Locate the cell with the specified text and output its [X, Y] center coordinate. 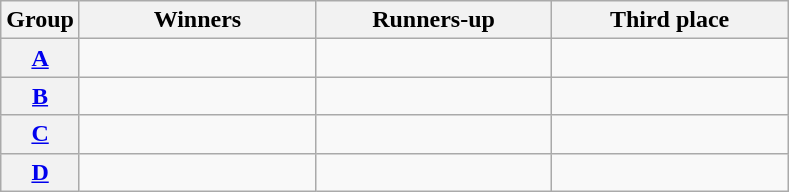
D [40, 172]
Runners-up [433, 20]
C [40, 134]
B [40, 96]
A [40, 58]
Winners [197, 20]
Group [40, 20]
Third place [670, 20]
